Determine the [x, y] coordinate at the center of the cell enclosing the given text.  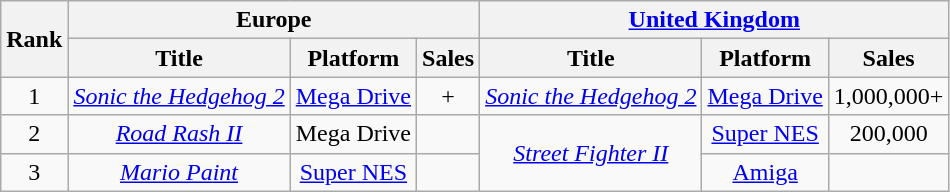
200,000 [888, 134]
Street Fighter II [591, 153]
Rank [34, 39]
Amiga [765, 172]
Europe [274, 20]
1 [34, 96]
3 [34, 172]
+ [448, 96]
Mario Paint [179, 172]
2 [34, 134]
1,000,000+ [888, 96]
United Kingdom [714, 20]
Road Rash II [179, 134]
